Identify which cell holds the provided text, then report its (x, y) central coordinate. 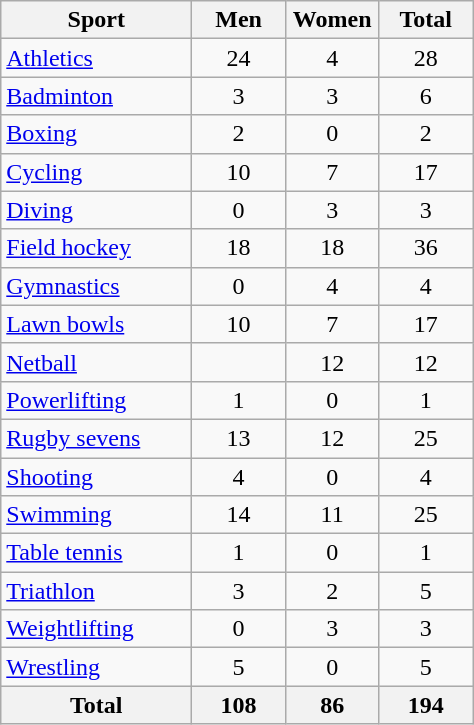
Men (239, 20)
24 (239, 58)
Cycling (96, 172)
36 (426, 248)
14 (239, 515)
Shooting (96, 477)
Triathlon (96, 591)
194 (426, 705)
86 (332, 705)
13 (239, 438)
Sport (96, 20)
108 (239, 705)
Wrestling (96, 667)
Table tennis (96, 553)
Rugby sevens (96, 438)
Netball (96, 362)
Women (332, 20)
Gymnastics (96, 286)
Field hockey (96, 248)
Weightlifting (96, 629)
6 (426, 96)
Athletics (96, 58)
Powerlifting (96, 400)
Lawn bowls (96, 324)
Diving (96, 210)
Boxing (96, 134)
28 (426, 58)
11 (332, 515)
Swimming (96, 515)
Badminton (96, 96)
